Pinpoint the cell where the given text exists, returning its (x, y) midpoint coordinate. 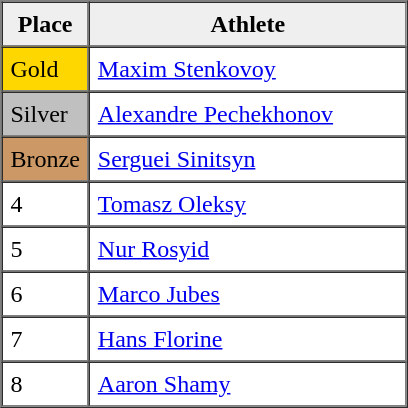
Nur Rosyid (248, 248)
Tomasz Oleksy (248, 204)
Bronze (46, 158)
Gold (46, 68)
Athlete (248, 24)
Marco Jubes (248, 294)
8 (46, 384)
Aaron Shamy (248, 384)
4 (46, 204)
Silver (46, 114)
6 (46, 294)
Alexandre Pechekhonov (248, 114)
Hans Florine (248, 338)
5 (46, 248)
Serguei Sinitsyn (248, 158)
Maxim Stenkovoy (248, 68)
7 (46, 338)
Place (46, 24)
